Detect which cell encompasses the target text, then output its (x, y) center coordinate. 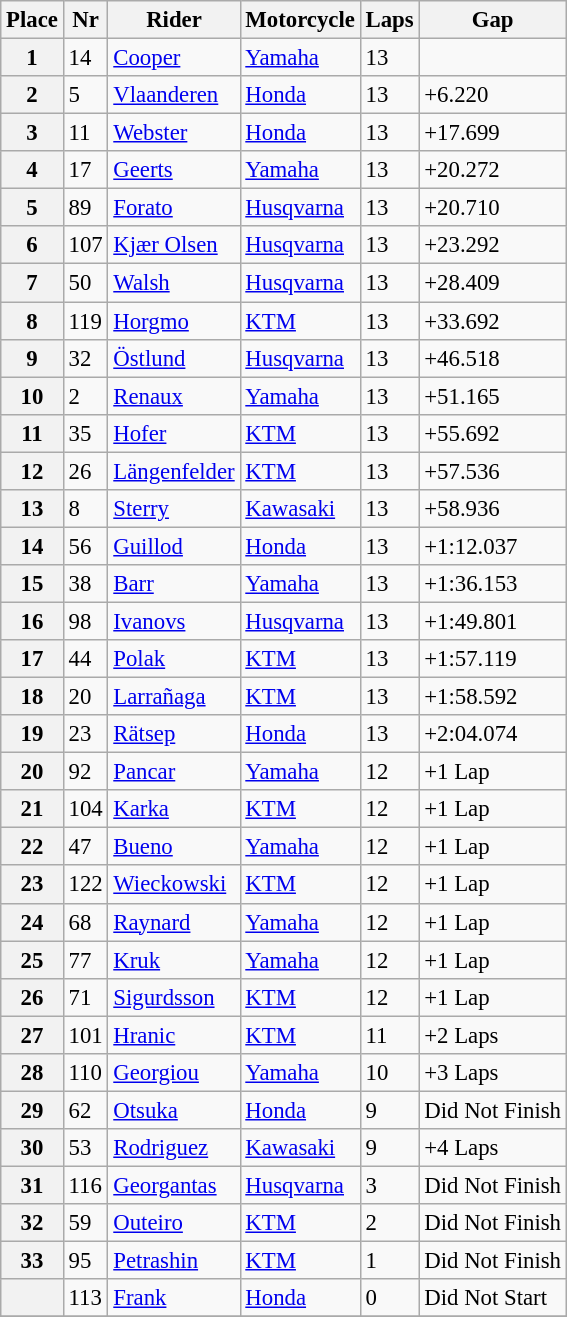
+1:12.037 (492, 546)
+20.710 (492, 208)
Georgiou (174, 1073)
+23.292 (492, 245)
18 (32, 697)
+1:49.801 (492, 621)
Karka (174, 809)
Petrashin (174, 1261)
33 (32, 1261)
Frank (174, 1298)
6 (32, 245)
59 (86, 1223)
+20.272 (492, 170)
Hranic (174, 1035)
Polak (174, 659)
+46.518 (492, 358)
+55.692 (492, 433)
Wieckowski (174, 885)
Horgmo (174, 321)
Rätsep (174, 734)
71 (86, 997)
44 (86, 659)
Otsuka (174, 1110)
53 (86, 1148)
Kjær Olsen (174, 245)
Webster (174, 133)
+6.220 (492, 95)
Larrañaga (174, 697)
Did Not Start (492, 1298)
56 (86, 546)
+1:36.153 (492, 584)
28 (32, 1073)
119 (86, 321)
+33.692 (492, 321)
77 (86, 960)
35 (86, 433)
95 (86, 1261)
Sterry (174, 509)
+4 Laps (492, 1148)
Laps (390, 20)
+57.536 (492, 471)
Renaux (174, 396)
89 (86, 208)
Gap (492, 20)
Forato (174, 208)
+1:57.119 (492, 659)
Östlund (174, 358)
22 (32, 847)
19 (32, 734)
+1:58.592 (492, 697)
+3 Laps (492, 1073)
Geerts (174, 170)
Nr (86, 20)
0 (390, 1298)
50 (86, 283)
62 (86, 1110)
Sigurdsson (174, 997)
Pancar (174, 772)
15 (32, 584)
Motorcycle (300, 20)
30 (32, 1148)
7 (32, 283)
+17.699 (492, 133)
101 (86, 1035)
Rodriguez (174, 1148)
29 (32, 1110)
122 (86, 885)
Cooper (174, 58)
Place (32, 20)
Vlaanderen (174, 95)
Rider (174, 20)
38 (86, 584)
16 (32, 621)
+2:04.074 (492, 734)
68 (86, 922)
116 (86, 1185)
Guillod (174, 546)
Längenfelder (174, 471)
27 (32, 1035)
31 (32, 1185)
Ivanovs (174, 621)
25 (32, 960)
Walsh (174, 283)
+58.936 (492, 509)
107 (86, 245)
Raynard (174, 922)
24 (32, 922)
4 (32, 170)
104 (86, 809)
Outeiro (174, 1223)
113 (86, 1298)
Hofer (174, 433)
47 (86, 847)
+51.165 (492, 396)
92 (86, 772)
Bueno (174, 847)
21 (32, 809)
98 (86, 621)
Kruk (174, 960)
Georgantas (174, 1185)
+28.409 (492, 283)
+2 Laps (492, 1035)
Barr (174, 584)
110 (86, 1073)
